Determine the (X, Y) coordinate at the center of the cell enclosing the given text.  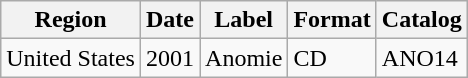
Date (170, 20)
2001 (170, 58)
CD (332, 58)
Anomie (244, 58)
ANO14 (422, 58)
United States (71, 58)
Region (71, 20)
Format (332, 20)
Catalog (422, 20)
Label (244, 20)
